For the text-containing cell, return its midpoint in (x, y) coordinate format. 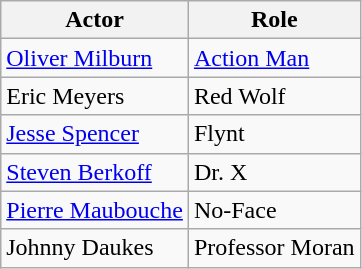
Actor (95, 20)
Flynt (274, 134)
Pierre Maubouche (95, 210)
No-Face (274, 210)
Action Man (274, 58)
Professor Moran (274, 248)
Oliver Milburn (95, 58)
Steven Berkoff (95, 172)
Red Wolf (274, 96)
Dr. X (274, 172)
Jesse Spencer (95, 134)
Eric Meyers (95, 96)
Johnny Daukes (95, 248)
Role (274, 20)
